Output the [x, y] coordinate of the center of the cell containing the given text.  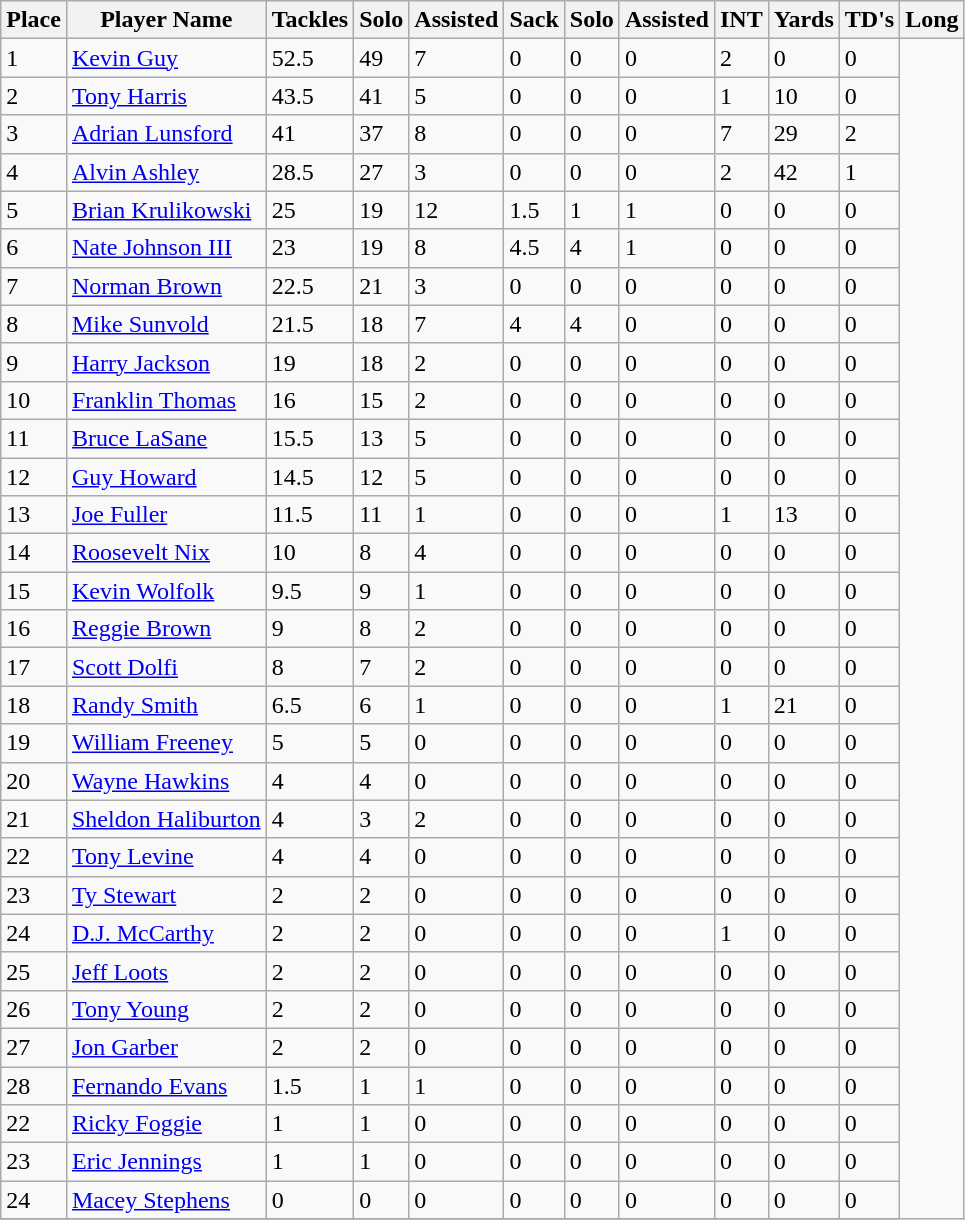
Fernando Evans [166, 1085]
22.5 [310, 286]
21.5 [310, 324]
Ty Stewart [166, 895]
TD's [869, 20]
Brian Krulikowski [166, 210]
14.5 [310, 477]
Tony Harris [166, 96]
Tackles [310, 20]
Kevin Guy [166, 58]
Jeff Loots [166, 971]
Tony Young [166, 1009]
6.5 [310, 705]
Yards [804, 20]
Roosevelt Nix [166, 553]
Alvin Ashley [166, 172]
28 [34, 1085]
Ricky Foggie [166, 1124]
Place [34, 20]
Scott Dolfi [166, 667]
Eric Jennings [166, 1162]
17 [34, 667]
49 [382, 58]
Kevin Wolfolk [166, 591]
Harry Jackson [166, 362]
11.5 [310, 515]
14 [34, 553]
Mike Sunvold [166, 324]
D.J. McCarthy [166, 933]
Tony Levine [166, 857]
Player Name [166, 20]
37 [382, 134]
Norman Brown [166, 286]
29 [804, 134]
9.5 [310, 591]
43.5 [310, 96]
Macey Stephens [166, 1200]
42 [804, 172]
52.5 [310, 58]
Nate Johnson III [166, 248]
4.5 [534, 248]
Sheldon Haliburton [166, 819]
26 [34, 1009]
INT [741, 20]
William Freeney [166, 743]
Sack [534, 20]
Long [932, 20]
Reggie Brown [166, 629]
Wayne Hawkins [166, 781]
Franklin Thomas [166, 400]
Bruce LaSane [166, 438]
Joe Fuller [166, 515]
Jon Garber [166, 1047]
15.5 [310, 438]
Guy Howard [166, 477]
Adrian Lunsford [166, 134]
28.5 [310, 172]
20 [34, 781]
Randy Smith [166, 705]
